Search for the cell housing the specified text and yield its [X, Y] center coordinate. 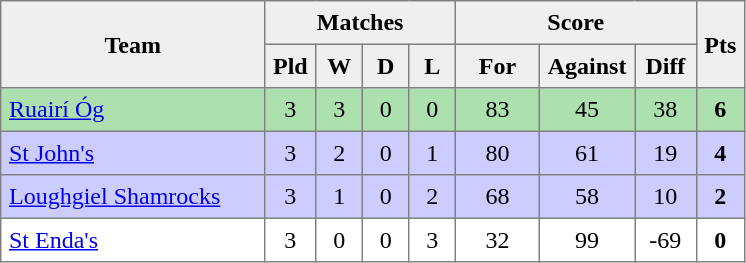
80 [497, 153]
Loughgiel Shamrocks [133, 197]
45 [586, 110]
Pld [290, 66]
For [497, 66]
Diff [666, 66]
L [432, 66]
D [385, 66]
38 [666, 110]
10 [666, 197]
W [339, 66]
19 [666, 153]
St Enda's [133, 240]
Score [576, 23]
99 [586, 240]
61 [586, 153]
4 [720, 153]
32 [497, 240]
St John's [133, 153]
6 [720, 110]
-69 [666, 240]
58 [586, 197]
Ruairí Óg [133, 110]
Against [586, 66]
83 [497, 110]
Matches [360, 23]
Team [133, 44]
Pts [720, 44]
68 [497, 197]
